Return the (x, y) coordinate for the center point of the cell that contains the specified text.  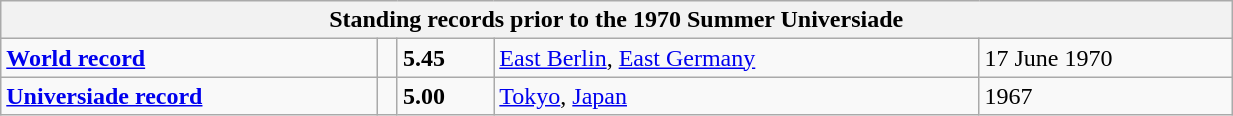
5.45 (445, 58)
Tokyo, Japan (736, 96)
17 June 1970 (1106, 58)
1967 (1106, 96)
5.00 (445, 96)
Standing records prior to the 1970 Summer Universiade (616, 20)
World record (190, 58)
Universiade record (190, 96)
East Berlin, East Germany (736, 58)
